Locate the cell with the specified text and output its (X, Y) center coordinate. 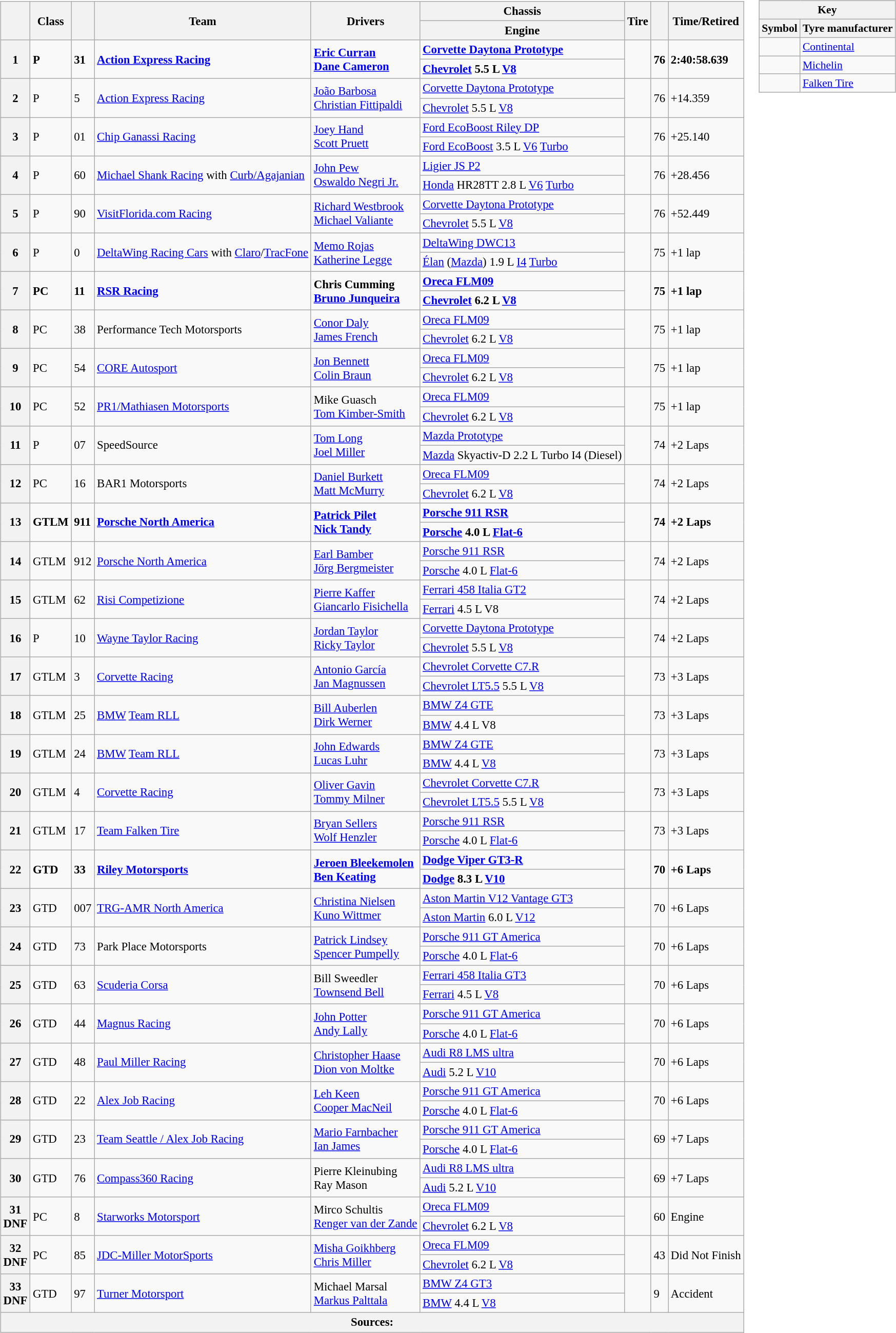
Ligier JS P2 (522, 166)
Jon Bennett Colin Braun (365, 368)
João Barbosa Christian Fittipaldi (365, 97)
Key (827, 10)
Jeroen Bleekemolen Ben Keating (365, 869)
Tom Long Joel Miller (365, 445)
Michael Marsal Markus Palttala (365, 1294)
Conor Daly James French (365, 329)
Jordan Taylor Ricky Taylor (365, 638)
JDC-Miller MotorSports (203, 1255)
14 (15, 561)
Bryan Sellers Wolf Henzler (365, 831)
33 (83, 869)
+52.449 (706, 213)
Christina Nielsen Kuno Wittmer (365, 908)
21 (15, 831)
Magnus Racing (203, 1024)
Christopher Haase Dion von Moltke (365, 1062)
85 (83, 1255)
Did Not Finish (706, 1255)
Honda HR28TT 2.8 L V6 Turbo (522, 185)
Time/Retired (706, 21)
48 (83, 1062)
Ford EcoBoost Riley DP (522, 127)
911 (83, 522)
Pierre Kaffer Giancarlo Fisichella (365, 599)
Ferrari 458 Italia GT2 (522, 590)
Pierre Kleinubing Ray Mason (365, 1178)
07 (83, 445)
6 (15, 252)
52 (83, 406)
+25.140 (706, 136)
Dodge 8.3 L V10 (522, 879)
Riley Motorsports (203, 869)
Oliver Gavin Tommy Milner (365, 792)
Chip Ganassi Racing (203, 136)
TRG-AMR North America (203, 908)
Patrick Pilet Nick Tandy (365, 522)
Bill Auberlen Dirk Werner (365, 715)
Aston Martin V12 Vantage GT3 (522, 898)
Drivers (365, 21)
27 (15, 1062)
Accident (706, 1294)
Patrick Lindsey Spencer Pumpelly (365, 947)
Mazda Skyactiv-D 2.2 L Turbo I4 (Diesel) (522, 455)
+28.456 (706, 175)
Mazda Prototype (522, 435)
Ford EcoBoost 3.5 L V6 Turbo (522, 146)
Park Place Motorsports (203, 947)
Symbol (780, 28)
32DNF (15, 1255)
+14.359 (706, 97)
19 (15, 754)
Mike Guasch Tom Kimber-Smith (365, 406)
Joey Hand Scott Pruett (365, 136)
43 (660, 1255)
Risi Competizione (203, 599)
Scuderia Corsa (203, 985)
DeltaWing DWC13 (522, 243)
31DNF (15, 1217)
38 (83, 329)
Team (203, 21)
97 (83, 1294)
01 (83, 136)
Chris Cumming Bruno Junqueira (365, 290)
Élan (Mazda) 1.9 L I4 Turbo (522, 262)
20 (15, 792)
Continental (848, 47)
18 (15, 715)
90 (83, 213)
Earl Bamber Jörg Bergmeister (365, 561)
29 (15, 1139)
SpeedSource (203, 445)
John Potter Andy Lally (365, 1024)
Michelin (848, 65)
Team Seattle / Alex Job Racing (203, 1139)
John Pew Oswaldo Negri Jr. (365, 175)
BAR1 Motorsports (203, 483)
Turner Motorsport (203, 1294)
26 (15, 1024)
Mario Farnbacher Ian James (365, 1139)
2 (15, 97)
1 (15, 59)
Ferrari 458 Italia GT3 (522, 976)
Bill Sweedler Townsend Bell (365, 985)
Tyre manufacturer (848, 28)
Daniel Burkett Matt McMurry (365, 483)
BMW Z4 GT3 (522, 1284)
Antonio García Jan Magnussen (365, 676)
Mirco Schultis Renger van der Zande (365, 1217)
7 (15, 290)
62 (83, 599)
2:40:58.639 (706, 59)
Richard Westbrook Michael Valiante (365, 213)
15 (15, 599)
30 (15, 1178)
Dodge Viper GT3-R (522, 860)
13 (15, 522)
Alex Job Racing (203, 1101)
Michael Shank Racing with Curb/Agajanian (203, 175)
Team Falken Tire (203, 831)
Class (51, 21)
28 (15, 1101)
Leh Keen Cooper MacNeil (365, 1101)
54 (83, 368)
PR1/Mathiasen Motorsports (203, 406)
Aston Martin 6.0 L V12 (522, 918)
Paul Miller Racing (203, 1062)
Misha Goikhberg Chris Miller (365, 1255)
DeltaWing Racing Cars with Claro/TracFone (203, 252)
31 (83, 59)
63 (83, 985)
12 (15, 483)
0 (83, 252)
Starworks Motorsport (203, 1217)
Memo Rojas Katherine Legge (365, 252)
CORE Autosport (203, 368)
Compass360 Racing (203, 1178)
33DNF (15, 1294)
VisitFlorida.com Racing (203, 213)
007 (83, 908)
Performance Tech Motorsports (203, 329)
Falken Tire (848, 83)
Chassis (522, 11)
Sources: (372, 1322)
Tire (638, 21)
John Edwards Lucas Luhr (365, 754)
Eric Curran Dane Cameron (365, 59)
44 (83, 1024)
912 (83, 561)
Wayne Taylor Racing (203, 638)
RSR Racing (203, 290)
